For the text-containing cell, return its midpoint in (x, y) coordinate format. 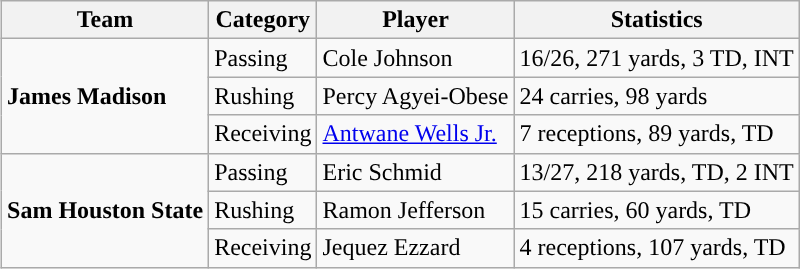
15 carries, 60 yards, TD (656, 210)
Eric Schmid (416, 172)
Jequez Ezzard (416, 248)
Antwane Wells Jr. (416, 134)
Player (416, 20)
Statistics (656, 20)
Percy Agyei-Obese (416, 96)
James Madison (106, 96)
Sam Houston State (106, 210)
Ramon Jefferson (416, 210)
13/27, 218 yards, TD, 2 INT (656, 172)
4 receptions, 107 yards, TD (656, 248)
16/26, 271 yards, 3 TD, INT (656, 58)
24 carries, 98 yards (656, 96)
Cole Johnson (416, 58)
Team (106, 20)
7 receptions, 89 yards, TD (656, 134)
Category (263, 20)
